From the cell containing the given text, extract its center point as (X, Y) coordinate. 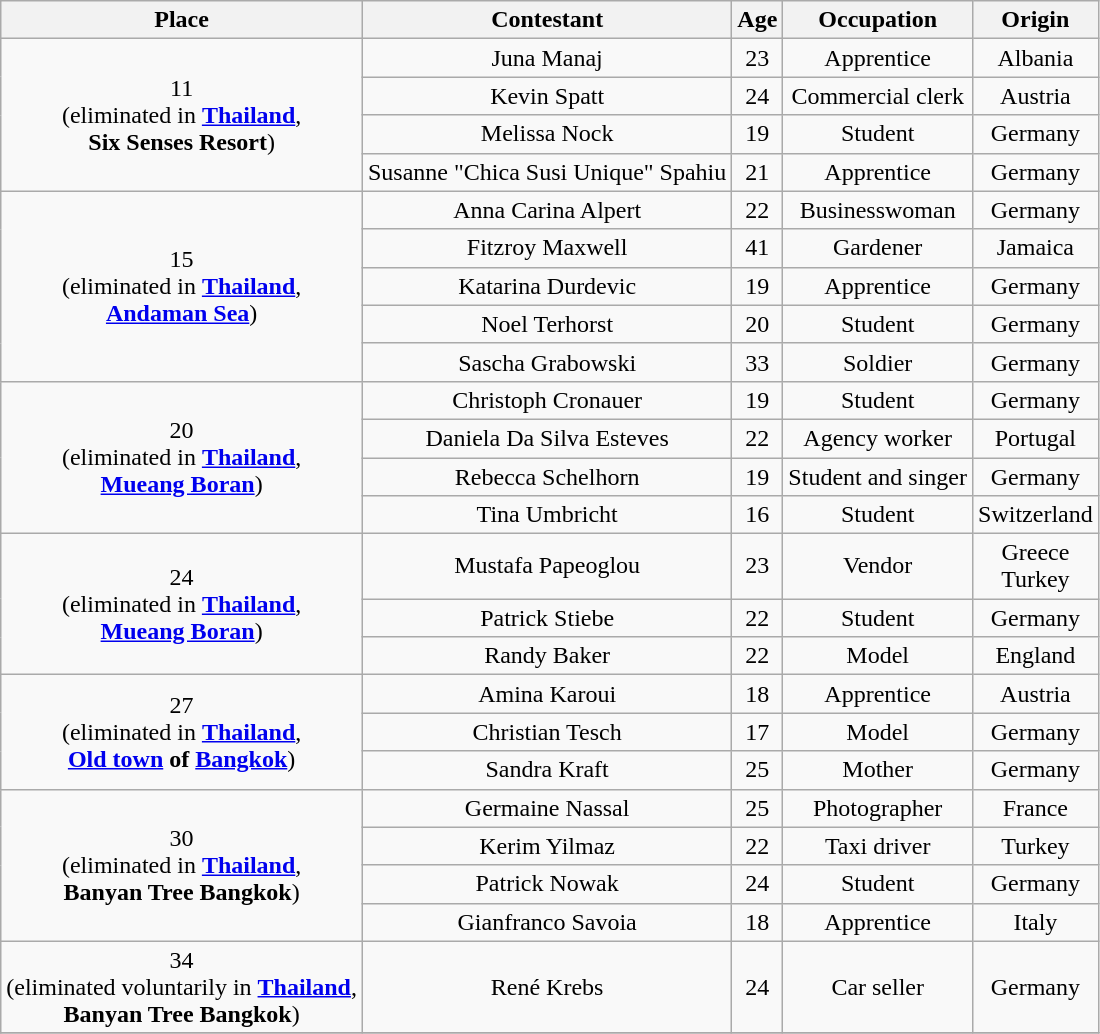
Mustafa Papeoglou (546, 566)
Photographer (878, 808)
Mother (878, 770)
Fitzroy Maxwell (546, 248)
17 (758, 732)
Anna Carina Alpert (546, 210)
Origin (1036, 20)
34 (eliminated voluntarily in Thailand, Banyan Tree Bangkok) (182, 987)
Jamaica (1036, 248)
England (1036, 656)
Katarina Durdevic (546, 286)
Gianfranco Savoia (546, 922)
Sascha Grabowski (546, 362)
Melissa Nock (546, 134)
Sandra Kraft (546, 770)
11 (eliminated in Thailand, Six Senses Resort) (182, 115)
Juna Manaj (546, 58)
Italy (1036, 922)
Age (758, 20)
20 (758, 324)
Kerim Yilmaz (546, 846)
Turkey (1036, 846)
Amina Karoui (546, 694)
Soldier (878, 362)
21 (758, 172)
Student and singer (878, 477)
Susanne "Chica Susi Unique" Spahiu (546, 172)
Gardener (878, 248)
Albania (1036, 58)
Vendor (878, 566)
Patrick Stiebe (546, 618)
Tina Umbricht (546, 515)
Daniela Da Silva Esteves (546, 438)
33 (758, 362)
41 (758, 248)
20 (eliminated in Thailand, Mueang Boran) (182, 457)
Contestant (546, 20)
Randy Baker (546, 656)
Noel Terhorst (546, 324)
Kevin Spatt (546, 96)
27 (eliminated in Thailand, Old town of Bangkok) (182, 732)
15 (eliminated in Thailand, Andaman Sea) (182, 286)
Car seller (878, 987)
24 (eliminated in Thailand, Mueang Boran) (182, 604)
Rebecca Schelhorn (546, 477)
Switzerland (1036, 515)
Patrick Nowak (546, 884)
Occupation (878, 20)
Businesswoman (878, 210)
France (1036, 808)
GreeceTurkey (1036, 566)
Place (182, 20)
René Krebs (546, 987)
Christian Tesch (546, 732)
16 (758, 515)
Commercial clerk (878, 96)
Germaine Nassal (546, 808)
Agency worker (878, 438)
Portugal (1036, 438)
Christoph Cronauer (546, 400)
30 (eliminated in Thailand, Banyan Tree Bangkok) (182, 865)
Taxi driver (878, 846)
